Identify which cell holds the provided text, then report its [X, Y] central coordinate. 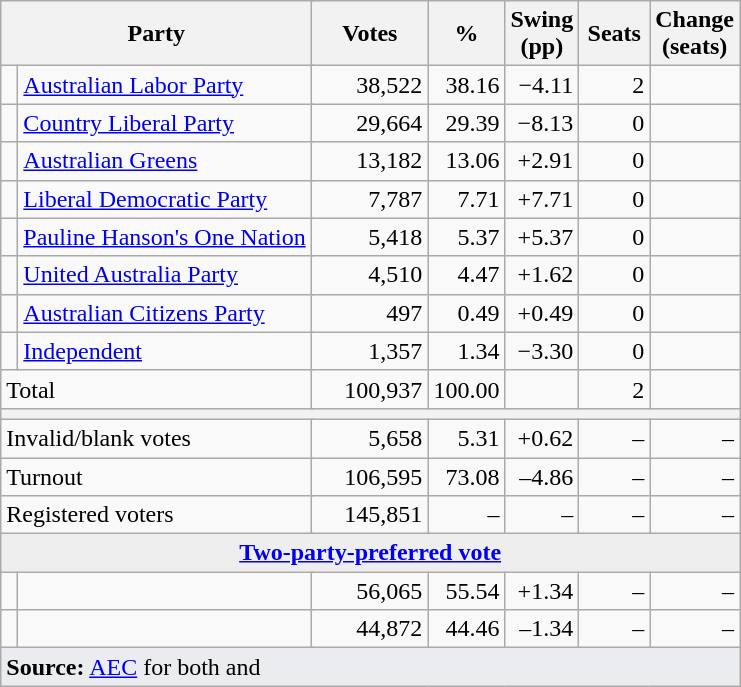
7,787 [370, 199]
106,595 [370, 477]
100,937 [370, 389]
1,357 [370, 351]
0.49 [466, 313]
Source: AEC for both and [370, 667]
−4.11 [542, 85]
5,418 [370, 237]
Turnout [156, 477]
Swing (pp) [542, 34]
100.00 [466, 389]
Australian Labor Party [165, 85]
55.54 [466, 591]
+0.49 [542, 313]
5,658 [370, 438]
38,522 [370, 85]
44,872 [370, 629]
Country Liberal Party [165, 123]
497 [370, 313]
29.39 [466, 123]
56,065 [370, 591]
Seats [614, 34]
+2.91 [542, 161]
73.08 [466, 477]
+1.62 [542, 275]
Two-party-preferred vote [370, 553]
+7.71 [542, 199]
Invalid/blank votes [156, 438]
1.34 [466, 351]
Total [156, 389]
United Australia Party [165, 275]
+1.34 [542, 591]
% [466, 34]
Change (seats) [695, 34]
Pauline Hanson's One Nation [165, 237]
Votes [370, 34]
+5.37 [542, 237]
−8.13 [542, 123]
Australian Citizens Party [165, 313]
+0.62 [542, 438]
38.16 [466, 85]
4.47 [466, 275]
5.31 [466, 438]
5.37 [466, 237]
–1.34 [542, 629]
13,182 [370, 161]
Australian Greens [165, 161]
4,510 [370, 275]
7.71 [466, 199]
44.46 [466, 629]
Registered voters [156, 515]
Liberal Democratic Party [165, 199]
Independent [165, 351]
13.06 [466, 161]
145,851 [370, 515]
Party [156, 34]
–4.86 [542, 477]
29,664 [370, 123]
−3.30 [542, 351]
